Return the (X, Y) coordinate for the center point of the cell that contains the specified text.  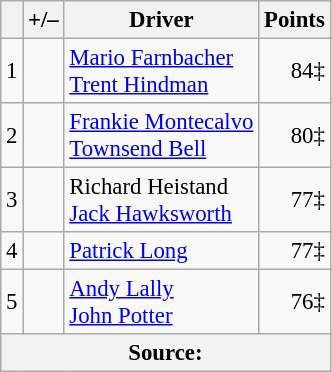
Mario Farnbacher Trent Hindman (162, 72)
Source: (166, 353)
1 (12, 72)
2 (12, 136)
4 (12, 251)
Driver (162, 20)
+/– (44, 20)
84‡ (294, 72)
80‡ (294, 136)
Richard Heistand Jack Hawksworth (162, 200)
Points (294, 20)
Patrick Long (162, 251)
3 (12, 200)
Frankie Montecalvo Townsend Bell (162, 136)
Andy Lally John Potter (162, 302)
5 (12, 302)
76‡ (294, 302)
